Scan for the cell matching the given text and deliver its [x, y] coordinate at center. 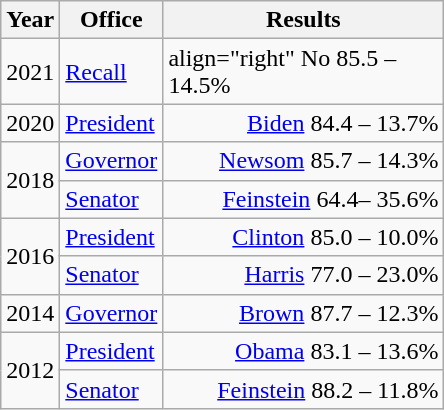
Biden 84.4 – 13.7% [304, 123]
align="right" No 85.5 – 14.5% [304, 72]
2014 [30, 313]
Year [30, 20]
Feinstein 64.4– 35.6% [304, 199]
Newsom 85.7 – 14.3% [304, 161]
Clinton 85.0 – 10.0% [304, 237]
Recall [112, 72]
2021 [30, 72]
2016 [30, 256]
Results [304, 20]
Feinstein 88.2 – 11.8% [304, 389]
Brown 87.7 – 12.3% [304, 313]
2020 [30, 123]
Harris 77.0 – 23.0% [304, 275]
Obama 83.1 – 13.6% [304, 351]
2018 [30, 180]
Office [112, 20]
2012 [30, 370]
